Output the [x, y] coordinate of the center of the cell containing the given text.  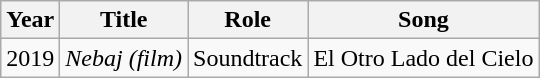
Title [124, 20]
Nebaj (film) [124, 58]
Role [248, 20]
Soundtrack [248, 58]
Year [30, 20]
2019 [30, 58]
El Otro Lado del Cielo [424, 58]
Song [424, 20]
